Locate the cell with the specified text and output its (x, y) center coordinate. 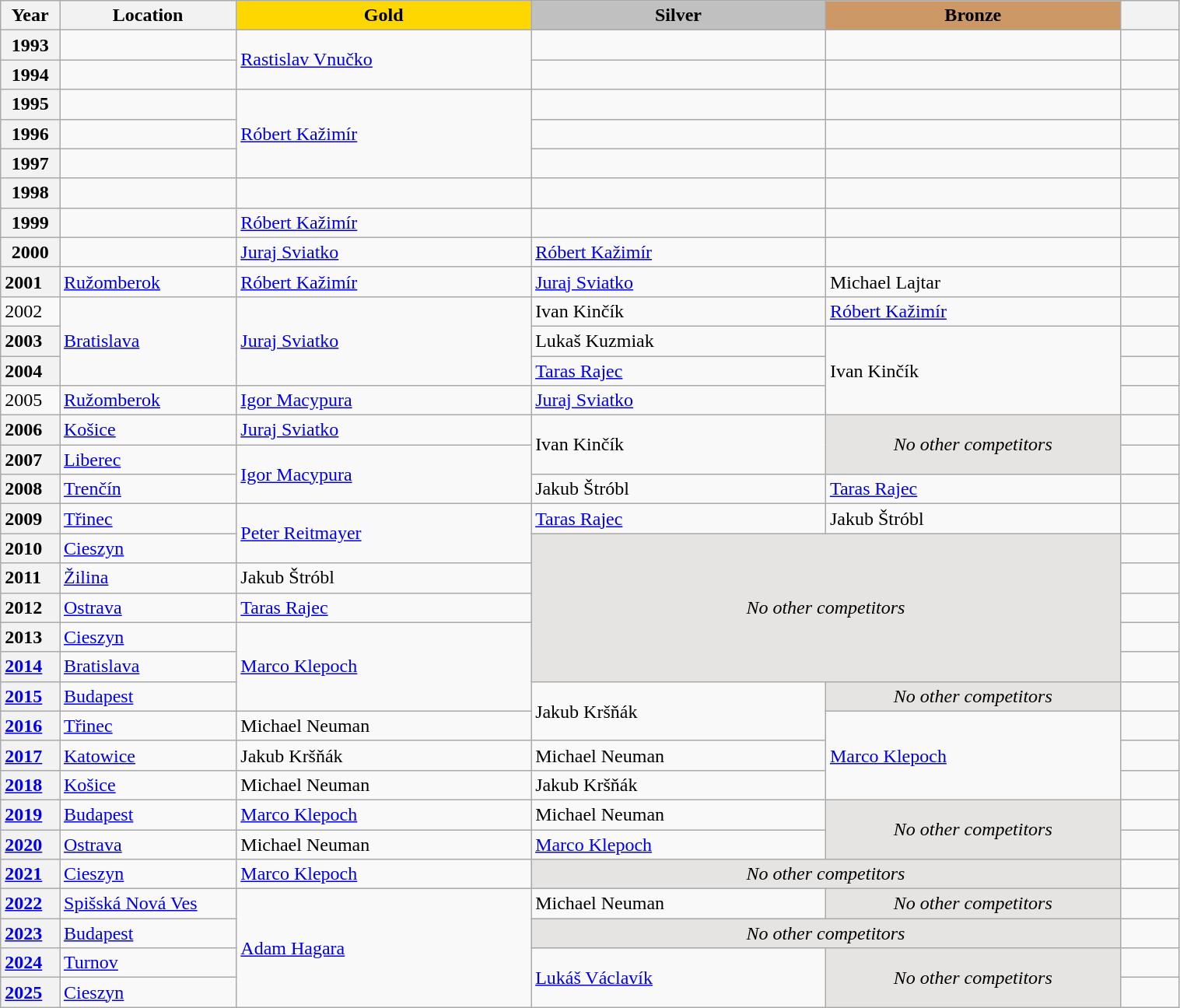
2005 (30, 401)
2014 (30, 667)
Liberec (148, 460)
Silver (678, 16)
Bronze (972, 16)
2023 (30, 933)
1998 (30, 193)
Rastislav Vnučko (384, 60)
1995 (30, 104)
2007 (30, 460)
2025 (30, 992)
2003 (30, 341)
2011 (30, 578)
2022 (30, 904)
2016 (30, 726)
2015 (30, 696)
Adam Hagara (384, 948)
2017 (30, 755)
2019 (30, 814)
Location (148, 16)
Peter Reitmayer (384, 534)
2006 (30, 430)
2009 (30, 519)
2018 (30, 785)
Lukaš Kuzmiak (678, 341)
Spišská Nová Ves (148, 904)
Lukáš Václavík (678, 978)
2004 (30, 371)
2001 (30, 282)
Žilina (148, 578)
2012 (30, 607)
2002 (30, 311)
Gold (384, 16)
2020 (30, 844)
1999 (30, 222)
Michael Lajtar (972, 282)
2010 (30, 548)
Katowice (148, 755)
1996 (30, 134)
1994 (30, 75)
2013 (30, 637)
2008 (30, 489)
1997 (30, 163)
1993 (30, 45)
2024 (30, 963)
Trenčín (148, 489)
Year (30, 16)
Turnov (148, 963)
2000 (30, 252)
2021 (30, 874)
